For the text-containing cell, return its midpoint in [x, y] coordinate format. 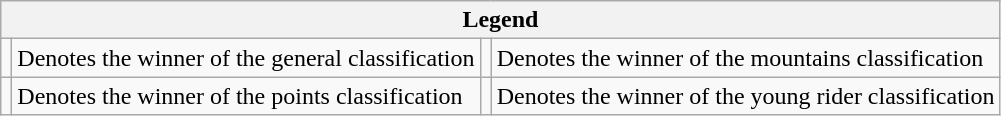
Denotes the winner of the young rider classification [746, 96]
Denotes the winner of the points classification [246, 96]
Legend [500, 20]
Denotes the winner of the general classification [246, 58]
Denotes the winner of the mountains classification [746, 58]
